Provide the (x, y) coordinate of the cell's center where the given text is located.  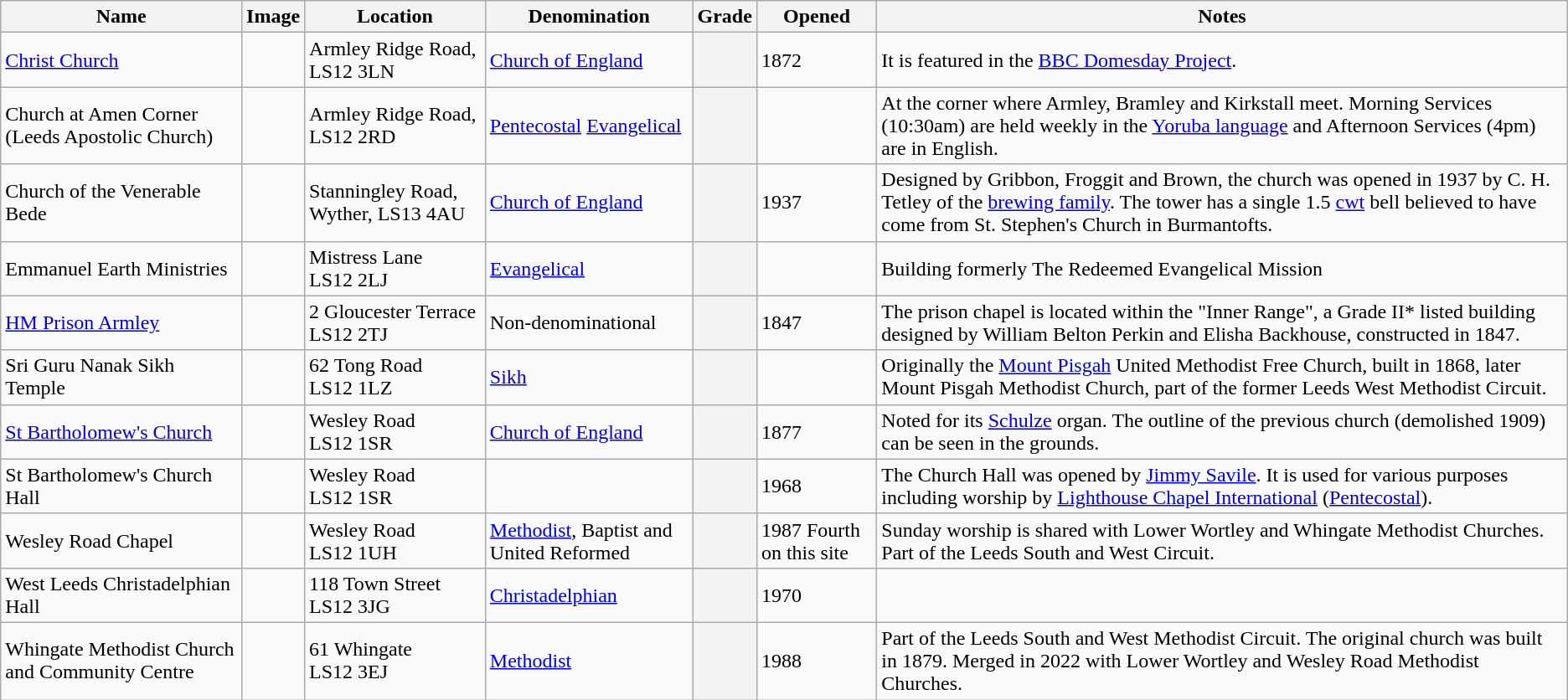
Whingate Methodist Church and Community Centre (121, 661)
1847 (816, 323)
Image (273, 17)
Non-denominational (589, 323)
62 Tong RoadLS12 1LZ (395, 377)
Building formerly The Redeemed Evangelical Mission (1222, 268)
The Church Hall was opened by Jimmy Savile. It is used for various purposes including worship by Lighthouse Chapel International (Pentecostal). (1222, 486)
Stanningley Road, Wyther, LS13 4AU (395, 203)
1988 (816, 661)
1937 (816, 203)
It is featured in the BBC Domesday Project. (1222, 60)
Church at Amen Corner (Leeds Apostolic Church) (121, 126)
Sunday worship is shared with Lower Wortley and Whingate Methodist Churches. Part of the Leeds South and West Circuit. (1222, 541)
Armley Ridge Road, LS12 2RD (395, 126)
Noted for its Schulze organ. The outline of the previous church (demolished 1909) can be seen in the grounds. (1222, 432)
Christ Church (121, 60)
Denomination (589, 17)
Opened (816, 17)
Name (121, 17)
61 WhingateLS12 3EJ (395, 661)
Pentecostal Evangelical (589, 126)
Sikh (589, 377)
2 Gloucester TerraceLS12 2TJ (395, 323)
Armley Ridge Road, LS12 3LN (395, 60)
HM Prison Armley (121, 323)
Wesley RoadLS12 1UH (395, 541)
1970 (816, 594)
Methodist (589, 661)
Emmanuel Earth Ministries (121, 268)
Grade (725, 17)
1872 (816, 60)
West Leeds Christadelphian Hall (121, 594)
Christadelphian (589, 594)
St Bartholomew's Church (121, 432)
Location (395, 17)
Sri Guru Nanak Sikh Temple (121, 377)
Mistress LaneLS12 2LJ (395, 268)
Wesley Road Chapel (121, 541)
St Bartholomew's Church Hall (121, 486)
1987 Fourth on this site (816, 541)
1877 (816, 432)
1968 (816, 486)
Methodist, Baptist and United Reformed (589, 541)
Church of the Venerable Bede (121, 203)
Evangelical (589, 268)
Notes (1222, 17)
118 Town StreetLS12 3JG (395, 594)
